Capture the cell that displays the provided text and extract its [x, y] central coordinate. 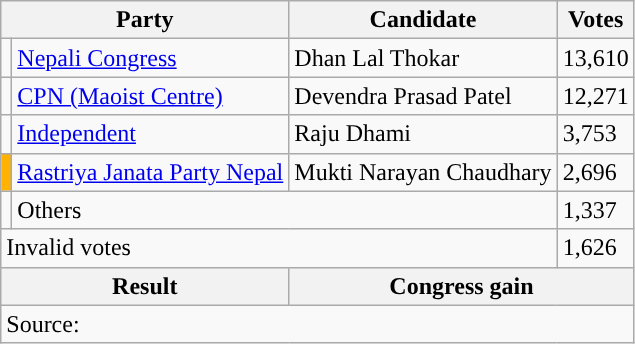
Dhan Lal Thokar [423, 58]
Result [145, 286]
Mukti Narayan Chaudhary [423, 172]
Rastriya Janata Party Nepal [150, 172]
Candidate [423, 20]
3,753 [596, 134]
13,610 [596, 58]
Raju Dhami [423, 134]
Invalid votes [279, 248]
Independent [150, 134]
Source: [318, 324]
Others [284, 210]
1,626 [596, 248]
Devendra Prasad Patel [423, 96]
2,696 [596, 172]
12,271 [596, 96]
Party [145, 20]
Votes [596, 20]
Nepali Congress [150, 58]
1,337 [596, 210]
Congress gain [462, 286]
CPN (Maoist Centre) [150, 96]
